From the cell containing the given text, extract its center point as [x, y] coordinate. 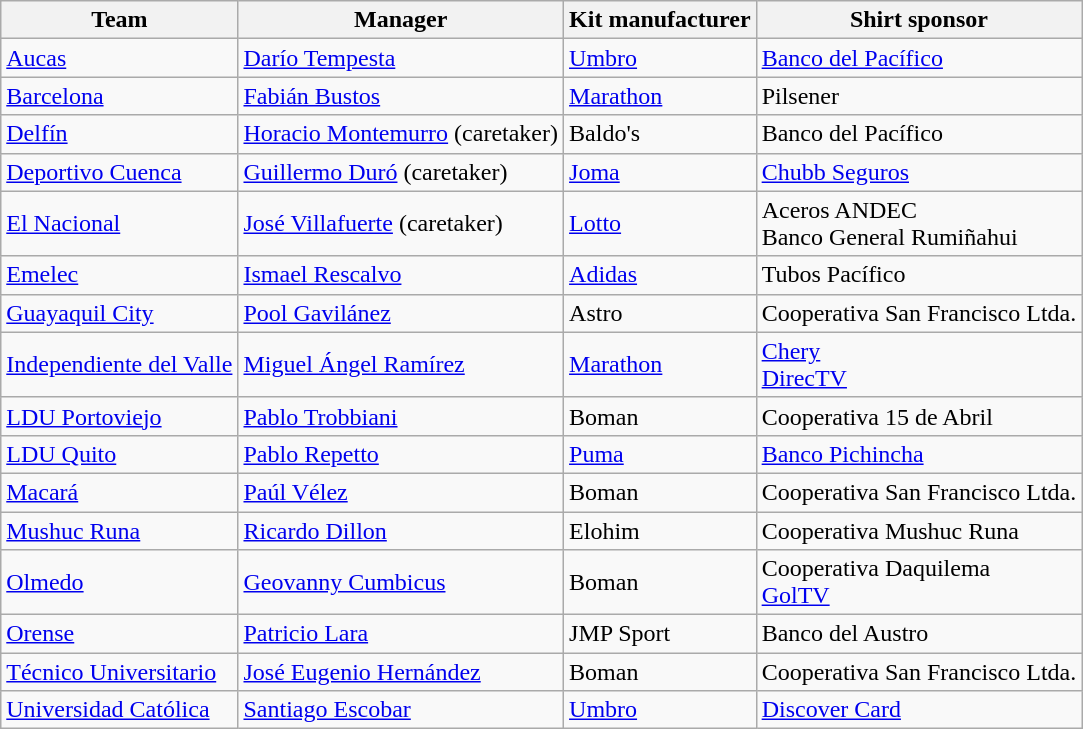
Ismael Rescalvo [401, 275]
CheryDirecTV [919, 364]
Orense [120, 634]
Santiago Escobar [401, 710]
Aceros ANDECBanco General Rumiñahui [919, 224]
Adidas [660, 275]
Geovanny Cumbicus [401, 582]
Fabián Bustos [401, 96]
Patricio Lara [401, 634]
JMP Sport [660, 634]
Horacio Montemurro (caretaker) [401, 134]
Team [120, 20]
Puma [660, 454]
Deportivo Cuenca [120, 172]
Manager [401, 20]
Pilsener [919, 96]
Banco Pichincha [919, 454]
Universidad Católica [120, 710]
El Nacional [120, 224]
LDU Quito [120, 454]
Paúl Vélez [401, 492]
Mushuc Runa [120, 531]
Pablo Trobbiani [401, 416]
LDU Portoviejo [120, 416]
Kit manufacturer [660, 20]
Tubos Pacífico [919, 275]
Técnico Universitario [120, 672]
Olmedo [120, 582]
Baldo's [660, 134]
Emelec [120, 275]
Aucas [120, 58]
Discover Card [919, 710]
Ricardo Dillon [401, 531]
Banco del Austro [919, 634]
José Eugenio Hernández [401, 672]
Lotto [660, 224]
Pablo Repetto [401, 454]
Pool Gavilánez [401, 313]
José Villafuerte (caretaker) [401, 224]
Macará [120, 492]
Darío Tempesta [401, 58]
Independiente del Valle [120, 364]
Chubb Seguros [919, 172]
Barcelona [120, 96]
Elohim [660, 531]
Cooperativa 15 de Abril [919, 416]
Miguel Ángel Ramírez [401, 364]
Cooperativa DaquilemaGolTV [919, 582]
Shirt sponsor [919, 20]
Cooperativa Mushuc Runa [919, 531]
Joma [660, 172]
Guayaquil City [120, 313]
Astro [660, 313]
Delfín [120, 134]
Guillermo Duró (caretaker) [401, 172]
